Capture the cell that displays the provided text and extract its (x, y) central coordinate. 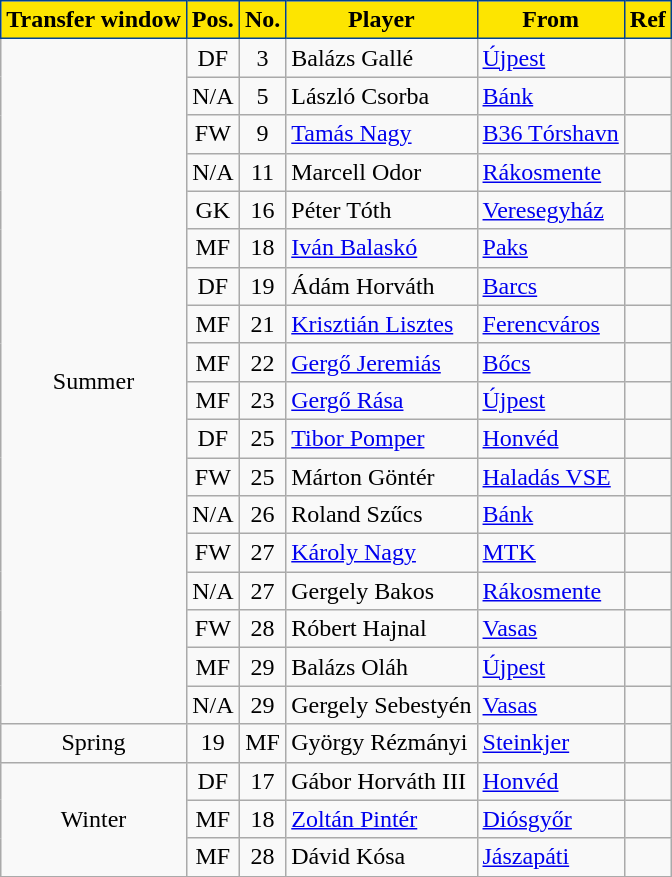
Barcs (550, 286)
Spring (94, 743)
Marcell Odor (382, 172)
Transfer window (94, 20)
Gergő Jeremiás (382, 362)
9 (262, 134)
Dávid Kósa (382, 857)
16 (262, 210)
Iván Balaskó (382, 248)
GK (212, 210)
Gábor Horváth III (382, 781)
17 (262, 781)
Summer (94, 382)
Paks (550, 248)
Gergely Sebestyén (382, 705)
Steinkjer (550, 743)
Winter (94, 819)
Ferencváros (550, 324)
From (550, 20)
György Rézmányi (382, 743)
Balázs Oláh (382, 667)
Pos. (212, 20)
MTK (550, 553)
Balázs Gallé (382, 58)
Károly Nagy (382, 553)
Márton Göntér (382, 477)
21 (262, 324)
Péter Tóth (382, 210)
Ref (648, 20)
5 (262, 96)
Tamás Nagy (382, 134)
11 (262, 172)
Gergely Bakos (382, 591)
Jászapáti (550, 857)
Diósgyőr (550, 819)
Zoltán Pintér (382, 819)
Krisztián Lisztes (382, 324)
Gergő Rása (382, 400)
23 (262, 400)
Veresegyház (550, 210)
Tibor Pomper (382, 438)
No. (262, 20)
Ádám Horváth (382, 286)
László Csorba (382, 96)
22 (262, 362)
Róbert Hajnal (382, 629)
B36 Tórshavn (550, 134)
26 (262, 515)
Player (382, 20)
Haladás VSE (550, 477)
Roland Szűcs (382, 515)
3 (262, 58)
Bőcs (550, 362)
